Find where the given text appears and provide that cell's center as (x, y) coordinate. 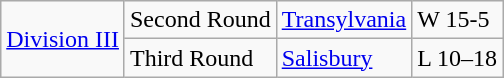
Transylvania (344, 20)
W 15-5 (458, 20)
L 10–18 (458, 58)
Salisbury (344, 58)
Second Round (200, 20)
Division III (63, 39)
Third Round (200, 58)
